Identify which cell holds the provided text, then report its [X, Y] central coordinate. 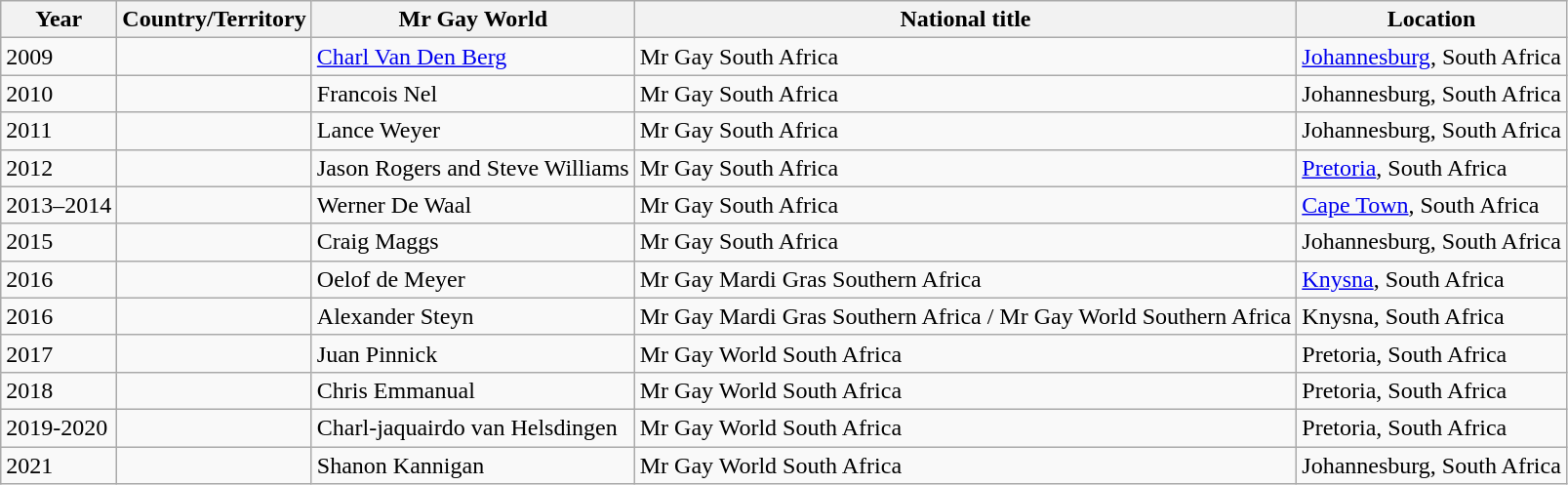
Year [59, 20]
2009 [59, 57]
Country/Territory [215, 20]
2010 [59, 94]
Jason Rogers and Steve Williams [472, 168]
Oelof de Meyer [472, 279]
Mr Gay Mardi Gras Southern Africa [966, 279]
2013–2014 [59, 205]
Juan Pinnick [472, 353]
Chris Emmanual [472, 390]
National title [966, 20]
Location [1432, 20]
Francois Nel [472, 94]
Shanon Kannigan [472, 465]
Charl Van Den Berg [472, 57]
2011 [59, 131]
2021 [59, 465]
Lance Weyer [472, 131]
Alexander Steyn [472, 316]
Charl-jaquairdo van Helsdingen [472, 427]
2018 [59, 390]
Craig Maggs [472, 242]
2015 [59, 242]
Mr Gay Mardi Gras Southern Africa / Mr Gay World Southern Africa [966, 316]
Mr Gay World [472, 20]
Cape Town, South Africa [1432, 205]
2012 [59, 168]
2019-2020 [59, 427]
2017 [59, 353]
Werner De Waal [472, 205]
